Find where the given text appears and provide that cell's center as (X, Y) coordinate. 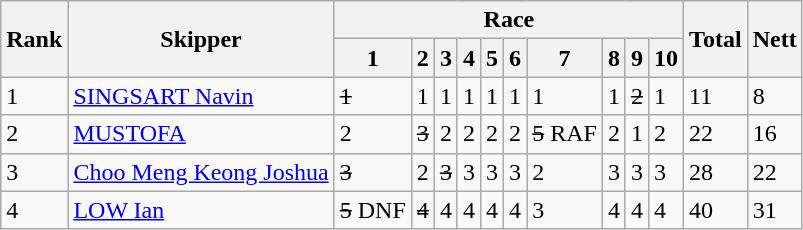
LOW Ian (201, 210)
11 (716, 96)
Rank (34, 39)
SINGSART Navin (201, 96)
10 (666, 58)
Nett (774, 39)
16 (774, 134)
40 (716, 210)
6 (516, 58)
5 (492, 58)
7 (565, 58)
Choo Meng Keong Joshua (201, 172)
Skipper (201, 39)
Total (716, 39)
31 (774, 210)
MUSTOFA (201, 134)
5 DNF (372, 210)
Race (508, 20)
5 RAF (565, 134)
9 (636, 58)
28 (716, 172)
